Extract the [X, Y] coordinate from the center of the cell holding the provided text.  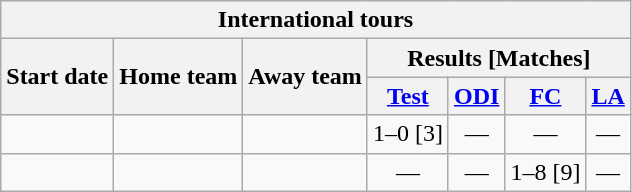
Away team [306, 77]
LA [608, 96]
Home team [178, 77]
Test [408, 96]
1–8 [9] [546, 172]
Start date [58, 77]
Results [Matches] [498, 58]
FC [546, 96]
ODI [476, 96]
International tours [316, 20]
1–0 [3] [408, 134]
